Output the [x, y] coordinate of the center of the cell containing the given text.  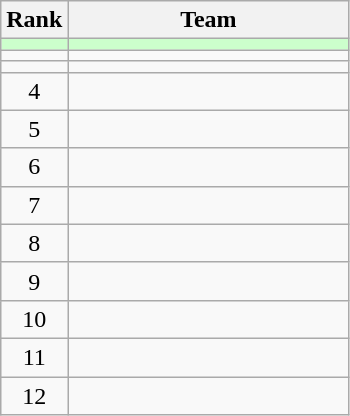
10 [34, 319]
4 [34, 91]
8 [34, 243]
5 [34, 129]
6 [34, 167]
Team [208, 20]
7 [34, 205]
Rank [34, 20]
9 [34, 281]
12 [34, 395]
11 [34, 357]
